Find where the given text appears and provide that cell's center as [X, Y] coordinate. 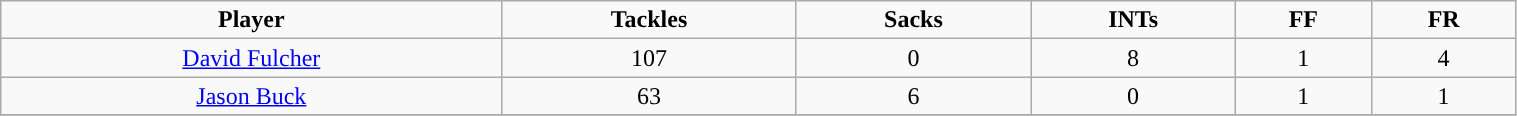
FR [1444, 20]
Tackles [649, 20]
Player [252, 20]
FF [1303, 20]
Sacks [914, 20]
Jason Buck [252, 96]
INTs [1134, 20]
David Fulcher [252, 58]
63 [649, 96]
8 [1134, 58]
107 [649, 58]
6 [914, 96]
4 [1444, 58]
